Return the (x, y) coordinate for the center point of the cell that contains the specified text.  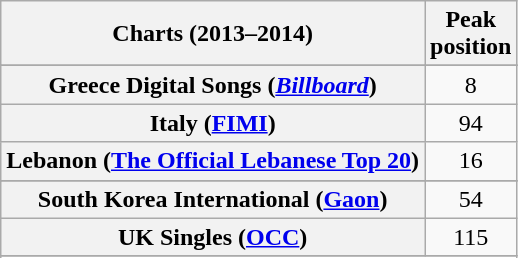
94 (471, 123)
South Korea International (Gaon) (213, 199)
UK Singles (OCC) (213, 237)
Charts (2013–2014) (213, 34)
Greece Digital Songs (Billboard) (213, 85)
Peakposition (471, 34)
Lebanon (The Official Lebanese Top 20) (213, 161)
115 (471, 237)
Italy (FIMI) (213, 123)
8 (471, 85)
54 (471, 199)
16 (471, 161)
